Search for the cell housing the specified text and yield its (x, y) center coordinate. 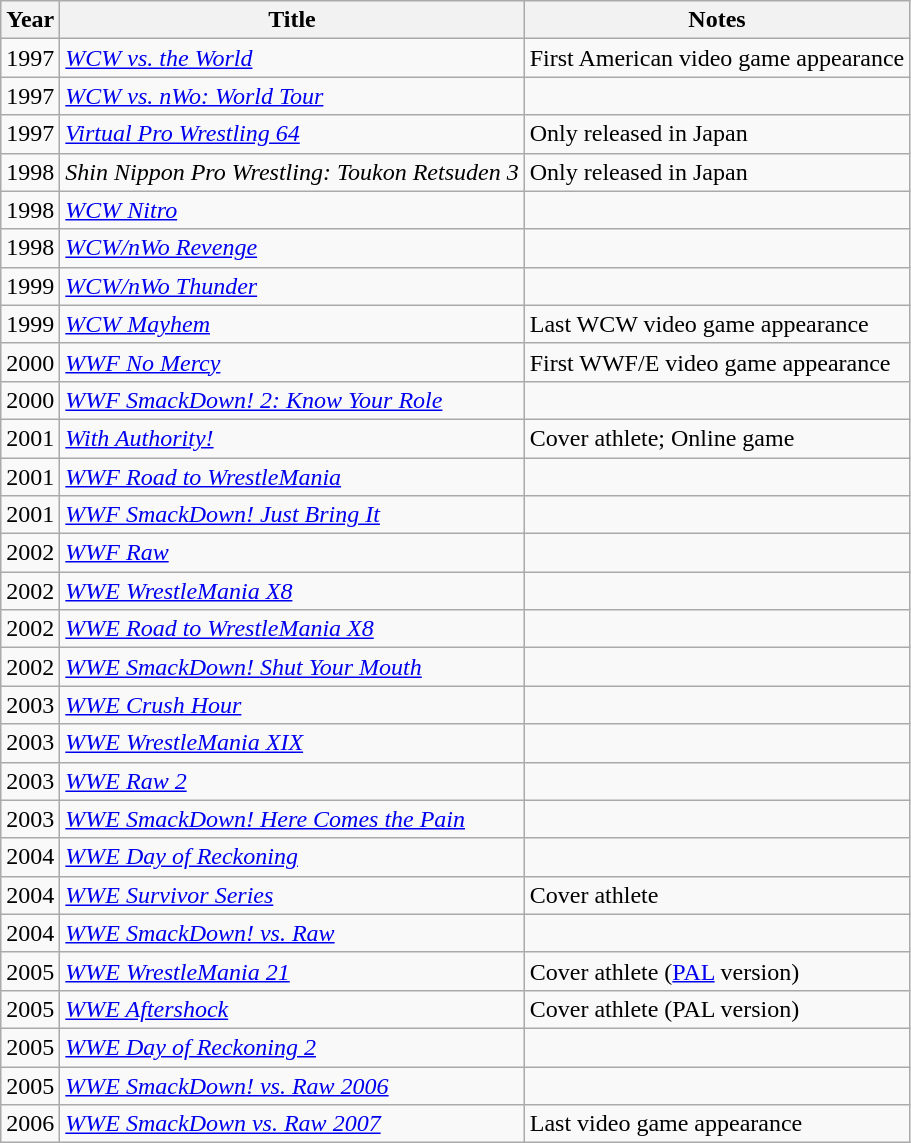
First WWF/E video game appearance (717, 362)
Shin Nippon Pro Wrestling: Toukon Retsuden 3 (292, 172)
WWE SmackDown! vs. Raw (292, 933)
WWF Raw (292, 553)
2006 (30, 1124)
WWE Raw 2 (292, 781)
Cover athlete; Online game (717, 438)
Virtual Pro Wrestling 64 (292, 134)
WWF Road to WrestleMania (292, 477)
WWE Day of Reckoning 2 (292, 1047)
WWE SmackDown! vs. Raw 2006 (292, 1085)
WWE WrestleMania 21 (292, 971)
WCW Mayhem (292, 324)
Last video game appearance (717, 1124)
WWF SmackDown! Just Bring It (292, 515)
Last WCW video game appearance (717, 324)
WWE Road to WrestleMania X8 (292, 629)
First American video game appearance (717, 58)
WWE Crush Hour (292, 705)
WCW/nWo Revenge (292, 248)
WWF SmackDown! 2: Know Your Role (292, 400)
WWE Aftershock (292, 1009)
Title (292, 20)
Cover athlete (717, 895)
WWE Day of Reckoning (292, 857)
WWF No Mercy (292, 362)
WWE WrestleMania XIX (292, 743)
WWE WrestleMania X8 (292, 591)
WCW vs. nWo: World Tour (292, 96)
WWE Survivor Series (292, 895)
WWE SmackDown! Shut Your Mouth (292, 667)
WCW vs. the World (292, 58)
WWE SmackDown vs. Raw 2007 (292, 1124)
WCW/nWo Thunder (292, 286)
WWE SmackDown! Here Comes the Pain (292, 819)
With Authority! (292, 438)
Year (30, 20)
WCW Nitro (292, 210)
Notes (717, 20)
